Identify which cell holds the provided text, then report its [x, y] central coordinate. 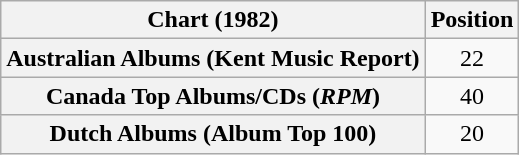
Canada Top Albums/CDs (RPM) [213, 96]
Dutch Albums (Album Top 100) [213, 134]
Chart (1982) [213, 20]
20 [472, 134]
22 [472, 58]
40 [472, 96]
Australian Albums (Kent Music Report) [213, 58]
Position [472, 20]
